Determine the (X, Y) coordinate at the center of the cell enclosing the given text.  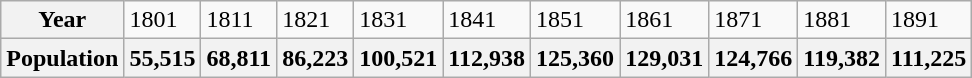
1891 (928, 20)
1821 (316, 20)
100,521 (398, 58)
1881 (842, 20)
Year (62, 20)
112,938 (487, 58)
86,223 (316, 58)
1841 (487, 20)
1811 (239, 20)
129,031 (664, 58)
1871 (754, 20)
1851 (576, 20)
Population (62, 58)
1861 (664, 20)
1801 (162, 20)
68,811 (239, 58)
111,225 (928, 58)
55,515 (162, 58)
124,766 (754, 58)
1831 (398, 20)
119,382 (842, 58)
125,360 (576, 58)
